Find where the given text appears and provide that cell's center as [X, Y] coordinate. 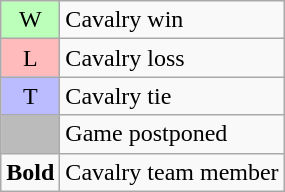
Bold [30, 172]
Cavalry win [172, 20]
W [30, 20]
L [30, 58]
T [30, 96]
Cavalry team member [172, 172]
Cavalry tie [172, 96]
Cavalry loss [172, 58]
Game postponed [172, 134]
